Pinpoint the cell where the given text exists, returning its (X, Y) midpoint coordinate. 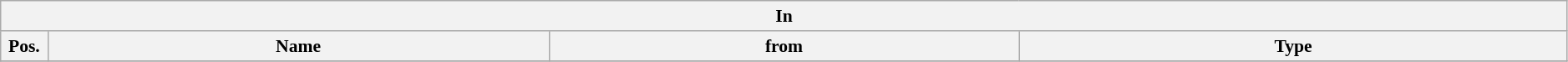
Type (1293, 46)
Name (298, 46)
Pos. (24, 46)
In (784, 16)
from (784, 46)
